Provide the [X, Y] coordinate of the cell's center where the given text is located.  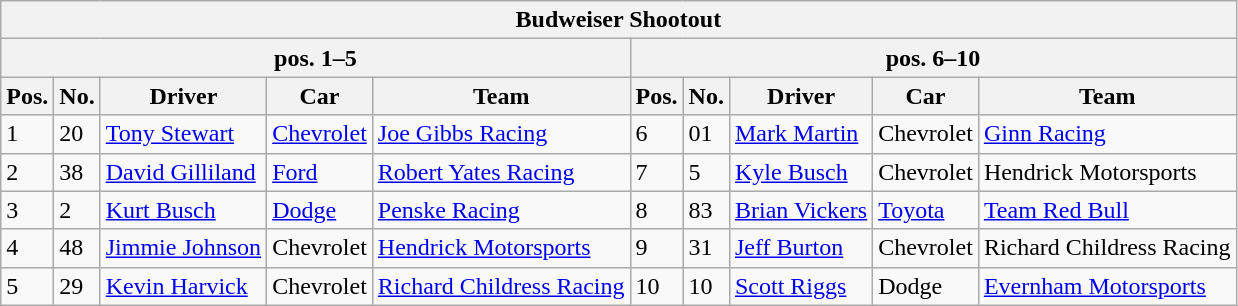
Kurt Busch [183, 210]
Jimmie Johnson [183, 248]
Penske Racing [501, 210]
29 [77, 286]
Ginn Racing [1107, 134]
Kevin Harvick [183, 286]
Toyota [926, 210]
01 [706, 134]
pos. 6–10 [933, 58]
6 [656, 134]
Evernham Motorsports [1107, 286]
9 [656, 248]
Joe Gibbs Racing [501, 134]
Mark Martin [800, 134]
31 [706, 248]
38 [77, 172]
Tony Stewart [183, 134]
1 [28, 134]
4 [28, 248]
Kyle Busch [800, 172]
20 [77, 134]
Scott Riggs [800, 286]
7 [656, 172]
Jeff Burton [800, 248]
pos. 1–5 [316, 58]
David Gilliland [183, 172]
48 [77, 248]
83 [706, 210]
Ford [320, 172]
Robert Yates Racing [501, 172]
8 [656, 210]
Budweiser Shootout [618, 20]
Team Red Bull [1107, 210]
3 [28, 210]
Brian Vickers [800, 210]
